Scan for the cell matching the given text and deliver its [X, Y] coordinate at center. 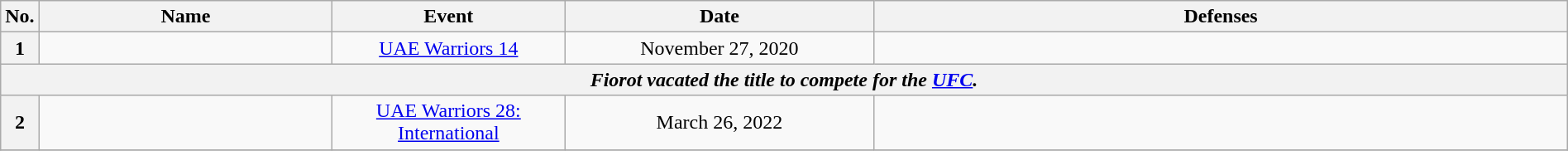
March 26, 2022 [719, 123]
Defenses [1221, 17]
UAE Warriors 28: International [448, 123]
1 [20, 48]
Event [448, 17]
November 27, 2020 [719, 48]
No. [20, 17]
Date [719, 17]
UAE Warriors 14 [448, 48]
Fiorot vacated the title to compete for the UFC. [784, 80]
Name [185, 17]
2 [20, 123]
